Find where the given text appears and provide that cell's center as [X, Y] coordinate. 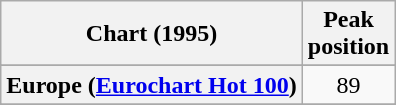
Peakposition [348, 34]
Chart (1995) [152, 34]
Europe (Eurochart Hot 100) [152, 85]
89 [348, 85]
